Search for the cell housing the specified text and yield its [x, y] center coordinate. 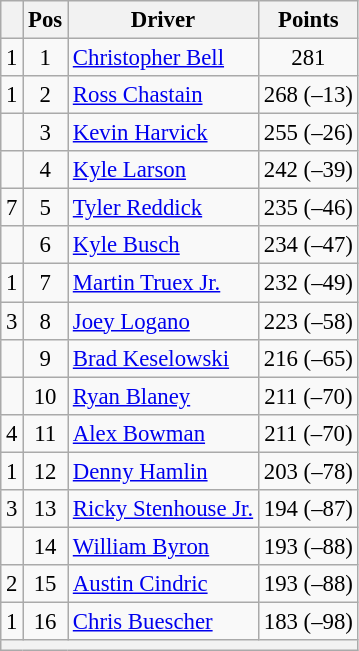
Kevin Harvick [164, 133]
Pos [46, 20]
13 [46, 509]
6 [46, 245]
Ross Chastain [164, 95]
12 [46, 471]
216 (–65) [308, 358]
183 (–98) [308, 621]
9 [46, 358]
Alex Bowman [164, 433]
203 (–78) [308, 471]
Ricky Stenhouse Jr. [164, 509]
5 [46, 208]
Denny Hamlin [164, 471]
Tyler Reddick [164, 208]
11 [46, 433]
235 (–46) [308, 208]
Joey Logano [164, 321]
Martin Truex Jr. [164, 283]
10 [46, 396]
16 [46, 621]
Kyle Larson [164, 170]
14 [46, 546]
Brad Keselowski [164, 358]
255 (–26) [308, 133]
8 [46, 321]
Chris Buescher [164, 621]
223 (–58) [308, 321]
232 (–49) [308, 283]
Points [308, 20]
Austin Cindric [164, 584]
234 (–47) [308, 245]
281 [308, 58]
William Byron [164, 546]
Ryan Blaney [164, 396]
242 (–39) [308, 170]
268 (–13) [308, 95]
15 [46, 584]
Kyle Busch [164, 245]
194 (–87) [308, 509]
Christopher Bell [164, 58]
Driver [164, 20]
